Capture the cell that displays the provided text and extract its [x, y] central coordinate. 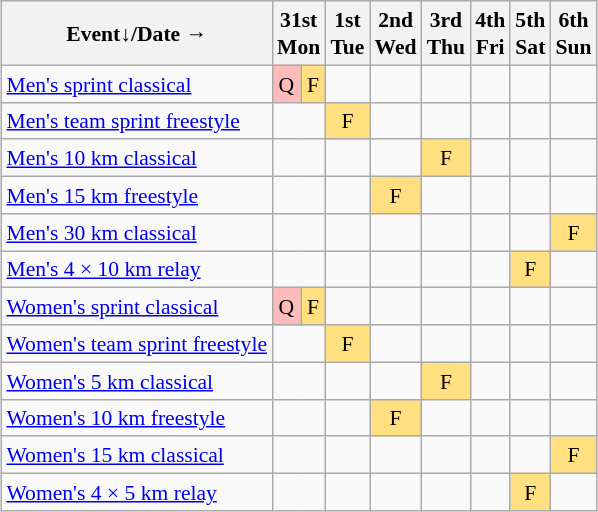
5thSat [530, 33]
31stMon [298, 33]
Men's 15 km freestyle [136, 194]
6thSun [573, 33]
Women's 15 km classical [136, 454]
1stTue [347, 33]
Men's sprint classical [136, 84]
2ndWed [396, 33]
Women's 10 km freestyle [136, 418]
Men's team sprint freestyle [136, 120]
4thFri [490, 33]
Men's 4 × 10 km relay [136, 268]
Men's 30 km classical [136, 232]
Women's sprint classical [136, 306]
Women's 5 km classical [136, 380]
Women's team sprint freestyle [136, 344]
3rdThu [446, 33]
Event↓/Date → [136, 33]
Women's 4 × 5 km relay [136, 492]
Men's 10 km classical [136, 158]
